Search for the cell housing the specified text and yield its [x, y] center coordinate. 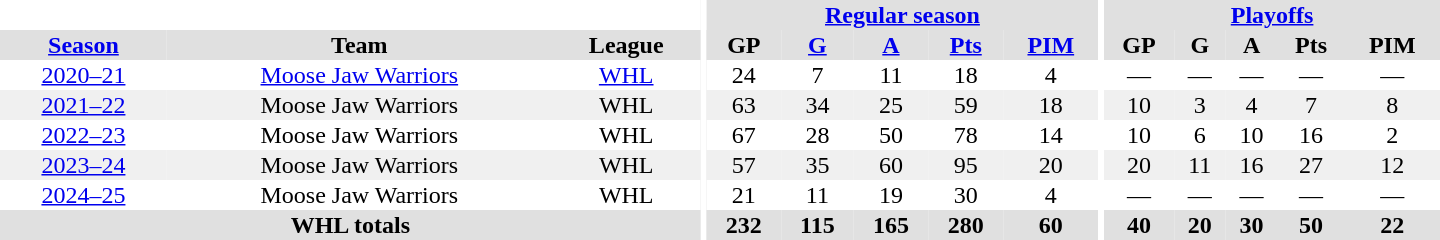
2023–24 [84, 165]
WHL totals [350, 225]
165 [892, 225]
34 [817, 105]
3 [1200, 105]
Team [360, 45]
2 [1392, 135]
63 [744, 105]
35 [817, 165]
78 [966, 135]
League [626, 45]
Playoffs [1272, 15]
24 [744, 75]
57 [744, 165]
19 [892, 195]
27 [1310, 165]
2021–22 [84, 105]
Season [84, 45]
21 [744, 195]
59 [966, 105]
2024–25 [84, 195]
6 [1200, 135]
25 [892, 105]
8 [1392, 105]
67 [744, 135]
232 [744, 225]
280 [966, 225]
40 [1139, 225]
95 [966, 165]
28 [817, 135]
2022–23 [84, 135]
14 [1050, 135]
115 [817, 225]
Regular season [902, 15]
2020–21 [84, 75]
22 [1392, 225]
12 [1392, 165]
